Output the (x, y) coordinate of the center of the cell containing the given text.  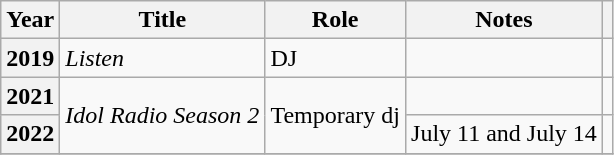
Title (162, 20)
Notes (504, 20)
July 11 and July 14 (504, 134)
2019 (30, 58)
DJ (336, 58)
Year (30, 20)
2021 (30, 96)
Role (336, 20)
Temporary dj (336, 115)
Listen (162, 58)
2022 (30, 134)
Idol Radio Season 2 (162, 115)
